For the text-containing cell, return its midpoint in (x, y) coordinate format. 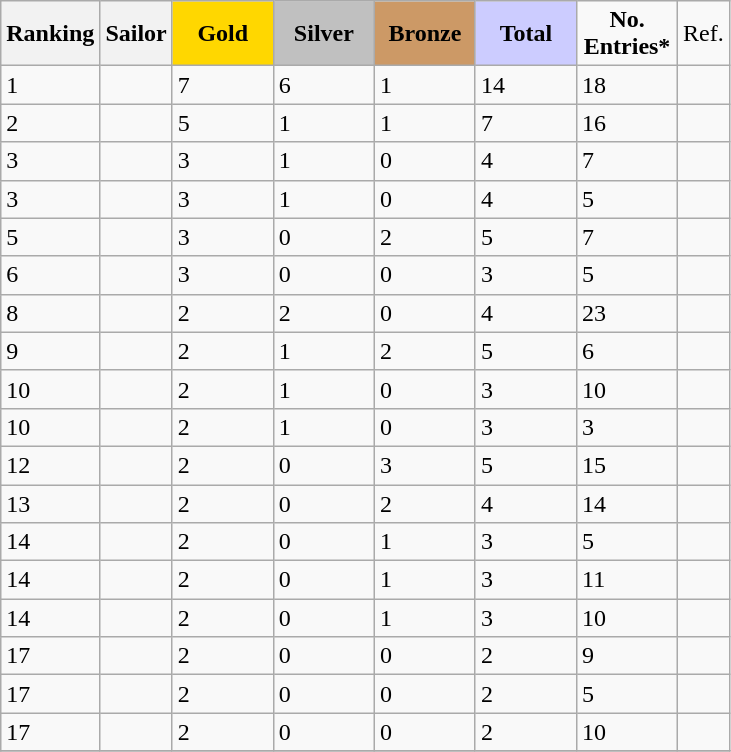
8 (50, 313)
18 (628, 85)
Ref. (704, 34)
11 (628, 580)
16 (628, 123)
15 (628, 465)
Bronze (424, 34)
Gold (222, 34)
Ranking (50, 34)
12 (50, 465)
Total (526, 34)
Sailor (136, 34)
No. Entries* (628, 34)
13 (50, 503)
Silver (324, 34)
23 (628, 313)
